Return the (X, Y) coordinate for the center point of the cell that contains the specified text.  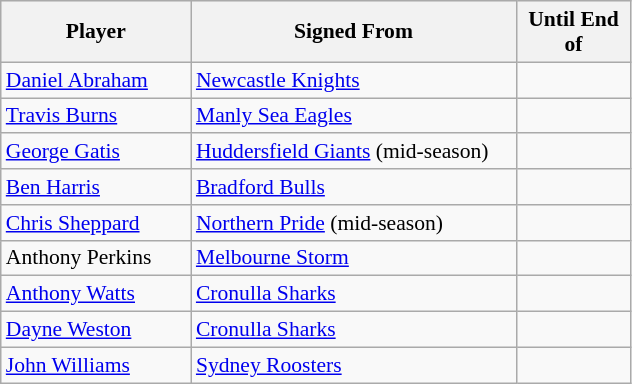
John Williams (96, 365)
Bradford Bulls (354, 187)
Huddersfield Giants (mid-season) (354, 152)
Manly Sea Eagles (354, 116)
Anthony Watts (96, 294)
Dayne Weston (96, 330)
Until End of (574, 32)
Player (96, 32)
Chris Sheppard (96, 223)
Signed From (354, 32)
Northern Pride (mid-season) (354, 223)
Daniel Abraham (96, 80)
Anthony Perkins (96, 258)
Melbourne Storm (354, 258)
Sydney Roosters (354, 365)
Newcastle Knights (354, 80)
Travis Burns (96, 116)
George Gatis (96, 152)
Ben Harris (96, 187)
